Scan for the cell matching the given text and deliver its (x, y) coordinate at center. 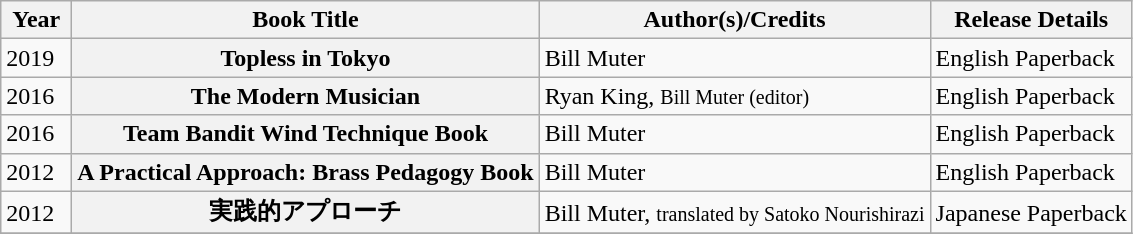
2019 (36, 58)
Topless in Tokyo (306, 58)
Bill Muter, translated by Satoko Nourishirazi (734, 212)
Ryan King, Bill Muter (editor) (734, 96)
Japanese Paperback (1031, 212)
Year (36, 20)
A Practical Approach: Brass Pedagogy Book (306, 172)
Author(s)/Credits (734, 20)
Release Details (1031, 20)
Book Title (306, 20)
Team Bandit Wind Technique Book (306, 134)
The Modern Musician (306, 96)
実践的アプローチ (306, 212)
